Output the [X, Y] coordinate of the center of the cell containing the given text.  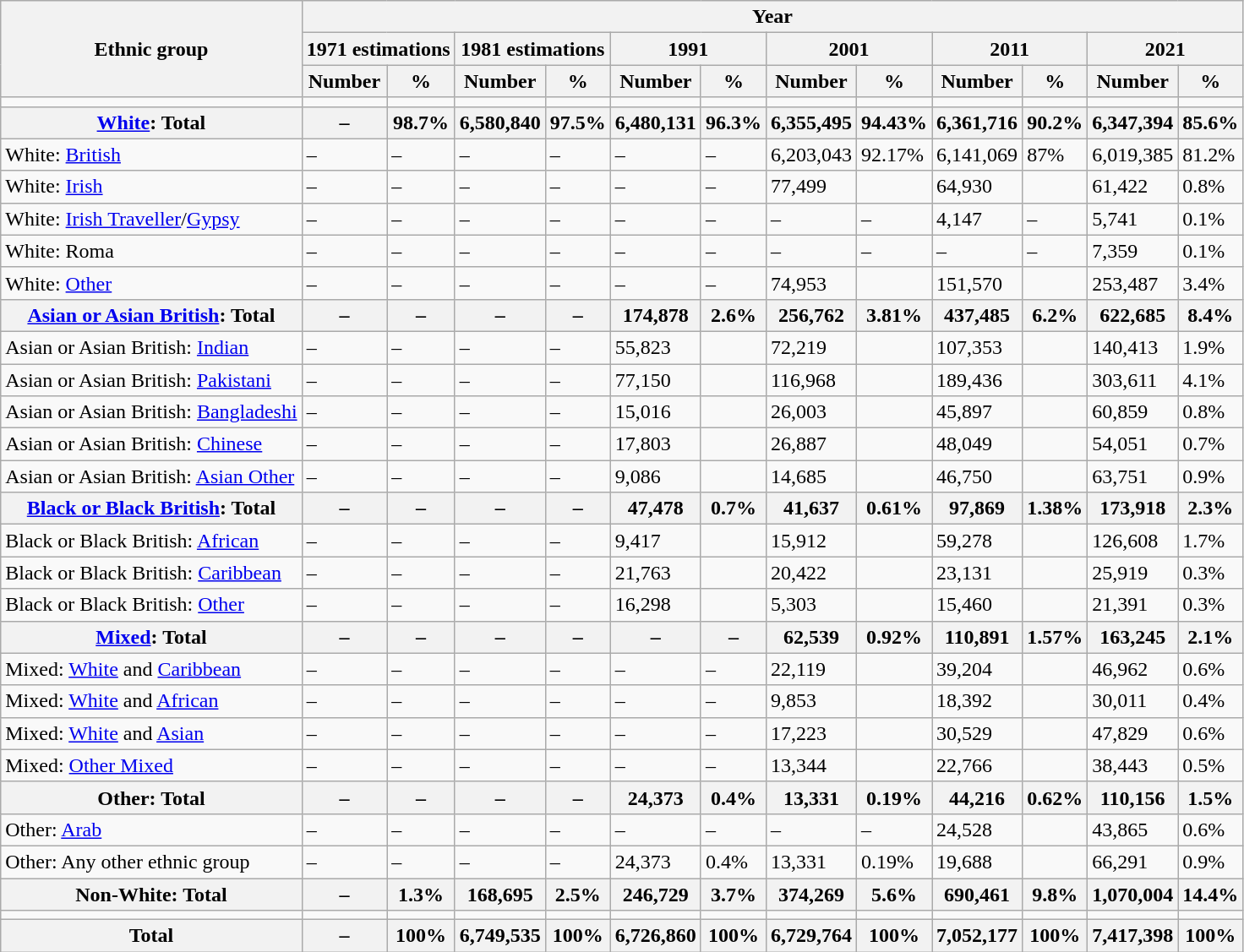
Black or Black British: African [151, 541]
White: Roma [151, 251]
Black or Black British: Total [151, 509]
20,422 [811, 573]
107,353 [977, 347]
92.17% [894, 155]
1.3% [421, 895]
6.2% [1055, 315]
15,016 [656, 412]
110,891 [977, 637]
5,741 [1132, 219]
46,962 [1132, 669]
30,011 [1132, 701]
47,478 [656, 509]
26,887 [811, 444]
22,119 [811, 669]
87% [1055, 155]
Ethnic group [151, 49]
5,303 [811, 605]
168,695 [500, 895]
Black or Black British: Caribbean [151, 573]
2.1% [1210, 637]
3.81% [894, 315]
6,580,840 [500, 122]
90.2% [1055, 122]
1991 [688, 49]
White: Other [151, 283]
0.61% [894, 509]
6,729,764 [811, 936]
74,953 [811, 283]
97.5% [578, 122]
60,859 [1132, 412]
2.5% [578, 895]
22,766 [977, 765]
4,147 [977, 219]
25,919 [1132, 573]
Asian or Asian British: Bangladeshi [151, 412]
1.5% [1210, 797]
253,487 [1132, 283]
Total [151, 936]
85.6% [1210, 122]
622,685 [1132, 315]
246,729 [656, 895]
17,223 [811, 733]
Asian or Asian British: Total [151, 315]
0.5% [1210, 765]
41,637 [811, 509]
44,216 [977, 797]
8.4% [1210, 315]
6,203,043 [811, 155]
Mixed: Total [151, 637]
9,417 [656, 541]
26,003 [811, 412]
1,070,004 [1132, 895]
1971 estimations [379, 49]
690,461 [977, 895]
97,869 [977, 509]
43,865 [1132, 830]
9.8% [1055, 895]
7,052,177 [977, 936]
15,912 [811, 541]
77,150 [656, 379]
6,480,131 [656, 122]
21,763 [656, 573]
Other: Total [151, 797]
256,762 [811, 315]
Asian or Asian British: Pakistani [151, 379]
126,608 [1132, 541]
151,570 [977, 283]
72,219 [811, 347]
374,269 [811, 895]
21,391 [1132, 605]
9,853 [811, 701]
5.6% [894, 895]
13,344 [811, 765]
6,749,535 [500, 936]
54,051 [1132, 444]
2001 [848, 49]
1.7% [1210, 541]
140,413 [1132, 347]
61,422 [1132, 187]
174,878 [656, 315]
163,245 [1132, 637]
6,726,860 [656, 936]
189,436 [977, 379]
White: Irish [151, 187]
Asian or Asian British: Asian Other [151, 476]
6,019,385 [1132, 155]
63,751 [1132, 476]
White: Total [151, 122]
Other: Arab [151, 830]
437,485 [977, 315]
7,359 [1132, 251]
59,278 [977, 541]
46,750 [977, 476]
48,049 [977, 444]
3.7% [734, 895]
66,291 [1132, 862]
2.3% [1210, 509]
23,131 [977, 573]
0.62% [1055, 797]
94.43% [894, 122]
Mixed: White and African [151, 701]
2021 [1165, 49]
24,528 [977, 830]
14.4% [1210, 895]
Mixed: Other Mixed [151, 765]
4.1% [1210, 379]
6,355,495 [811, 122]
2011 [1010, 49]
1981 estimations [532, 49]
1.57% [1055, 637]
14,685 [811, 476]
1.9% [1210, 347]
45,897 [977, 412]
1.38% [1055, 509]
98.7% [421, 122]
303,611 [1132, 379]
110,156 [1132, 797]
Asian or Asian British: Chinese [151, 444]
17,803 [656, 444]
47,829 [1132, 733]
19,688 [977, 862]
Mixed: White and Asian [151, 733]
16,298 [656, 605]
62,539 [811, 637]
3.4% [1210, 283]
Black or Black British: Other [151, 605]
38,443 [1132, 765]
64,930 [977, 187]
0.92% [894, 637]
96.3% [734, 122]
Mixed: White and Caribbean [151, 669]
116,968 [811, 379]
Non-White: Total [151, 895]
81.2% [1210, 155]
White: Irish Traveller/Gypsy [151, 219]
9,086 [656, 476]
173,918 [1132, 509]
Asian or Asian British: Indian [151, 347]
7,417,398 [1132, 936]
30,529 [977, 733]
6,347,394 [1132, 122]
77,499 [811, 187]
15,460 [977, 605]
55,823 [656, 347]
6,361,716 [977, 122]
White: British [151, 155]
39,204 [977, 669]
Other: Any other ethnic group [151, 862]
18,392 [977, 701]
6,141,069 [977, 155]
Year [772, 17]
2.6% [734, 315]
